Determine the [X, Y] coordinate at the center of the cell enclosing the given text.  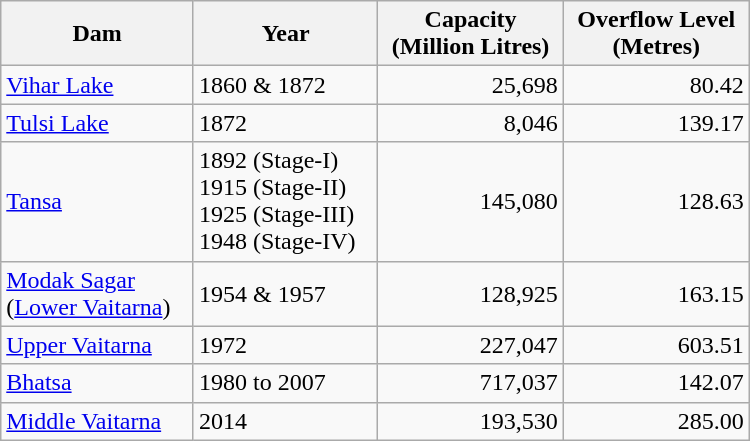
1980 to 2007 [285, 383]
1892 (Stage-I)1915 (Stage-II)1925 (Stage-III)1948 (Stage-IV) [285, 202]
1860 & 1872 [285, 85]
Modak Sagar(Lower Vaitarna) [98, 294]
139.17 [656, 123]
227,047 [470, 345]
128,925 [470, 294]
Overflow Level(Metres) [656, 34]
Upper Vaitarna [98, 345]
8,046 [470, 123]
Capacity(Million Litres) [470, 34]
1872 [285, 123]
285.00 [656, 421]
603.51 [656, 345]
Middle Vaitarna [98, 421]
Bhatsa [98, 383]
Tulsi Lake [98, 123]
142.07 [656, 383]
145,080 [470, 202]
1972 [285, 345]
128.63 [656, 202]
163.15 [656, 294]
717,037 [470, 383]
Tansa [98, 202]
Dam [98, 34]
193,530 [470, 421]
2014 [285, 421]
Vihar Lake [98, 85]
1954 & 1957 [285, 294]
Year [285, 34]
80.42 [656, 85]
25,698 [470, 85]
